Provide the [x, y] coordinate of the cell's center where the given text is located.  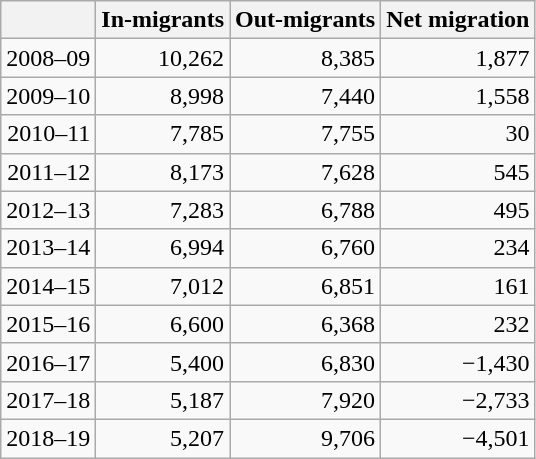
161 [458, 286]
In-migrants [163, 20]
7,283 [163, 210]
7,785 [163, 134]
2016–17 [48, 362]
−1,430 [458, 362]
2008–09 [48, 58]
8,385 [306, 58]
2011–12 [48, 172]
6,851 [306, 286]
232 [458, 324]
Out-migrants [306, 20]
6,760 [306, 248]
Net migration [458, 20]
2017–18 [48, 400]
495 [458, 210]
6,600 [163, 324]
7,628 [306, 172]
234 [458, 248]
2014–15 [48, 286]
6,788 [306, 210]
9,706 [306, 438]
7,440 [306, 96]
5,207 [163, 438]
2009–10 [48, 96]
30 [458, 134]
2010–11 [48, 134]
−2,733 [458, 400]
5,400 [163, 362]
5,187 [163, 400]
7,920 [306, 400]
1,558 [458, 96]
2015–16 [48, 324]
2018–19 [48, 438]
545 [458, 172]
6,830 [306, 362]
6,368 [306, 324]
−4,501 [458, 438]
8,998 [163, 96]
2012–13 [48, 210]
7,755 [306, 134]
6,994 [163, 248]
1,877 [458, 58]
10,262 [163, 58]
2013–14 [48, 248]
7,012 [163, 286]
8,173 [163, 172]
